Identify which cell holds the provided text, then report its (x, y) central coordinate. 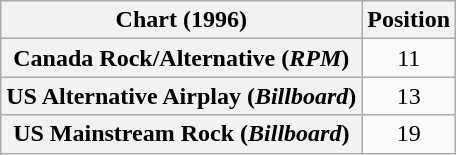
Position (409, 20)
11 (409, 58)
US Mainstream Rock (Billboard) (182, 134)
US Alternative Airplay (Billboard) (182, 96)
Chart (1996) (182, 20)
19 (409, 134)
Canada Rock/Alternative (RPM) (182, 58)
13 (409, 96)
